Provide the (x, y) coordinate of the cell's center where the given text is located.  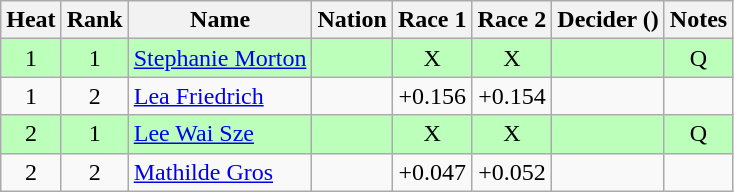
Notes (698, 20)
Nation (352, 20)
+0.047 (432, 172)
Race 1 (432, 20)
+0.156 (432, 96)
Race 2 (512, 20)
Heat (31, 20)
Lee Wai Sze (220, 134)
Mathilde Gros (220, 172)
Name (220, 20)
Rank (94, 20)
Decider () (608, 20)
+0.154 (512, 96)
Lea Friedrich (220, 96)
Stephanie Morton (220, 58)
+0.052 (512, 172)
